Determine the (X, Y) coordinate at the center of the cell enclosing the given text.  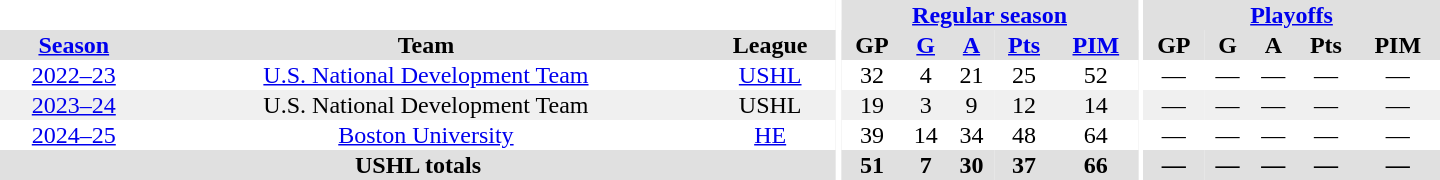
32 (872, 75)
64 (1096, 135)
25 (1024, 75)
39 (872, 135)
21 (972, 75)
4 (926, 75)
Season (74, 45)
19 (872, 105)
Playoffs (1292, 15)
3 (926, 105)
USHL totals (418, 165)
2023–24 (74, 105)
Regular season (990, 15)
48 (1024, 135)
Boston University (426, 135)
30 (972, 165)
7 (926, 165)
52 (1096, 75)
66 (1096, 165)
51 (872, 165)
Team (426, 45)
9 (972, 105)
37 (1024, 165)
34 (972, 135)
2022–23 (74, 75)
League (770, 45)
12 (1024, 105)
HE (770, 135)
2024–25 (74, 135)
